From the cell containing the given text, extract its center point as [X, Y] coordinate. 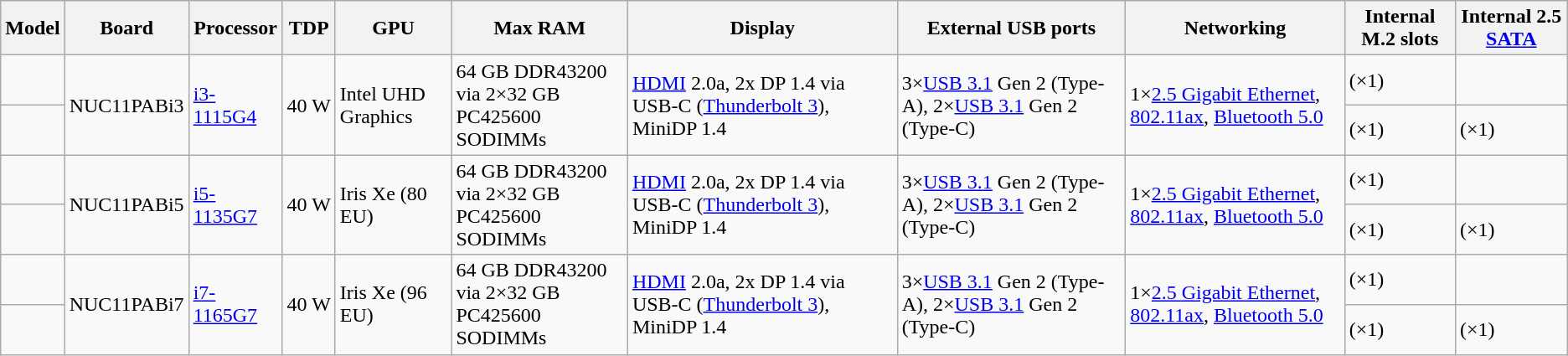
NUC11PABi5 [126, 204]
Networking [1235, 28]
Internal 2.5 SATA [1511, 28]
Processor [235, 28]
i3-1115G4 [235, 106]
Model [33, 28]
Display [762, 28]
GPU [394, 28]
Iris Xe (96 EU) [394, 305]
i5-1135G7 [235, 204]
NUC11PABi3 [126, 106]
Iris Xe (80 EU) [394, 204]
Max RAM [539, 28]
Board [126, 28]
Internal M.2 slots [1400, 28]
Intel UHD Graphics [394, 106]
NUC11PABi7 [126, 305]
External USB ports [1012, 28]
TDP [308, 28]
i7-1165G7 [235, 305]
